Extract the [x, y] coordinate from the center of the cell holding the provided text.  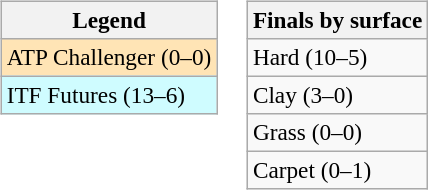
Clay (3–0) [337, 95]
Hard (10–5) [337, 57]
ITF Futures (13–6) [108, 95]
Legend [108, 20]
ATP Challenger (0–0) [108, 57]
Carpet (0–1) [337, 171]
Grass (0–0) [337, 133]
Finals by surface [337, 20]
